Output the (X, Y) coordinate of the center of the cell containing the given text.  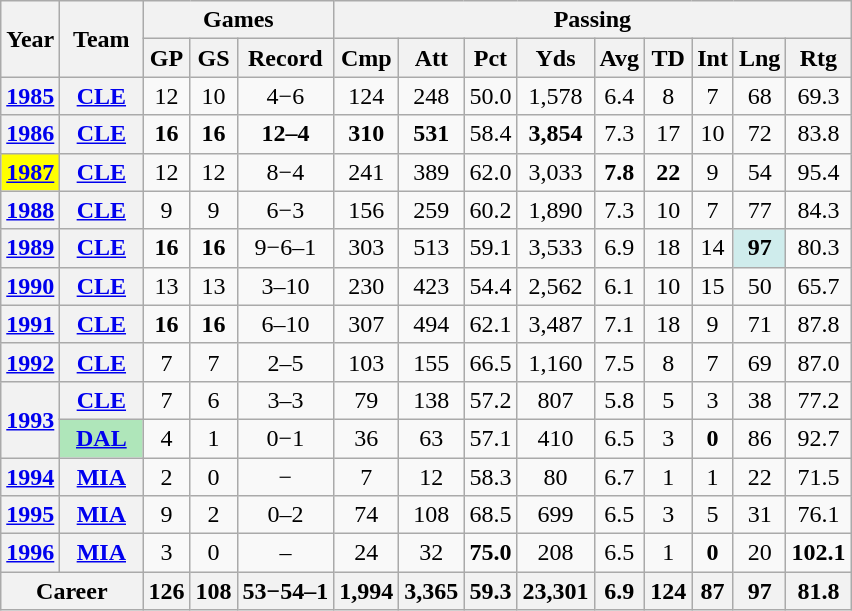
GS (214, 58)
1996 (30, 553)
248 (432, 96)
156 (366, 210)
303 (366, 248)
3,033 (556, 172)
1992 (30, 362)
310 (366, 134)
3,365 (432, 591)
74 (366, 515)
102.1 (818, 553)
0–2 (286, 515)
86 (759, 438)
72 (759, 134)
81.8 (818, 591)
DAL (102, 438)
126 (166, 591)
389 (432, 172)
3–10 (286, 286)
GP (166, 58)
410 (556, 438)
87 (713, 591)
6.4 (620, 96)
Passing (592, 20)
83.8 (818, 134)
80.3 (818, 248)
2,562 (556, 286)
58.3 (490, 477)
1990 (30, 286)
Att (432, 58)
87.0 (818, 362)
208 (556, 553)
9−6–1 (286, 248)
17 (668, 134)
− (286, 477)
66.5 (490, 362)
71.5 (818, 477)
494 (432, 324)
259 (432, 210)
1985 (30, 96)
1,994 (366, 591)
1991 (30, 324)
54.4 (490, 286)
57.2 (490, 400)
14 (713, 248)
63 (432, 438)
65.7 (818, 286)
12–4 (286, 134)
0−1 (286, 438)
50 (759, 286)
58.4 (490, 134)
1986 (30, 134)
241 (366, 172)
Cmp (366, 58)
Pct (490, 58)
Int (713, 58)
1994 (30, 477)
155 (432, 362)
92.7 (818, 438)
1989 (30, 248)
4−6 (286, 96)
2–5 (286, 362)
76.1 (818, 515)
32 (432, 553)
Career (72, 591)
7.8 (620, 172)
699 (556, 515)
6–10 (286, 324)
3–3 (286, 400)
– (286, 553)
307 (366, 324)
31 (759, 515)
3,533 (556, 248)
87.8 (818, 324)
69 (759, 362)
1995 (30, 515)
Games (238, 20)
531 (432, 134)
6.1 (620, 286)
Record (286, 58)
95.4 (818, 172)
54 (759, 172)
68.5 (490, 515)
59.1 (490, 248)
Team (102, 39)
68 (759, 96)
807 (556, 400)
23,301 (556, 591)
3,854 (556, 134)
62.1 (490, 324)
1,160 (556, 362)
7.5 (620, 362)
71 (759, 324)
84.3 (818, 210)
36 (366, 438)
Lng (759, 58)
59.3 (490, 591)
53−54–1 (286, 591)
79 (366, 400)
62.0 (490, 172)
6 (214, 400)
1993 (30, 419)
Avg (620, 58)
8−4 (286, 172)
Yds (556, 58)
15 (713, 286)
60.2 (490, 210)
6.7 (620, 477)
77 (759, 210)
Year (30, 39)
1987 (30, 172)
423 (432, 286)
Rtg (818, 58)
80 (556, 477)
230 (366, 286)
5.8 (620, 400)
103 (366, 362)
57.1 (490, 438)
4 (166, 438)
69.3 (818, 96)
38 (759, 400)
1,890 (556, 210)
TD (668, 58)
24 (366, 553)
75.0 (490, 553)
50.0 (490, 96)
7.1 (620, 324)
1988 (30, 210)
138 (432, 400)
77.2 (818, 400)
3,487 (556, 324)
1,578 (556, 96)
6−3 (286, 210)
513 (432, 248)
20 (759, 553)
